Output the (x, y) coordinate of the center of the cell containing the given text.  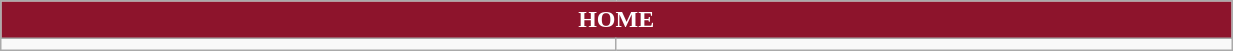
HOME (616, 20)
